From the cell containing the given text, extract its center point as [X, Y] coordinate. 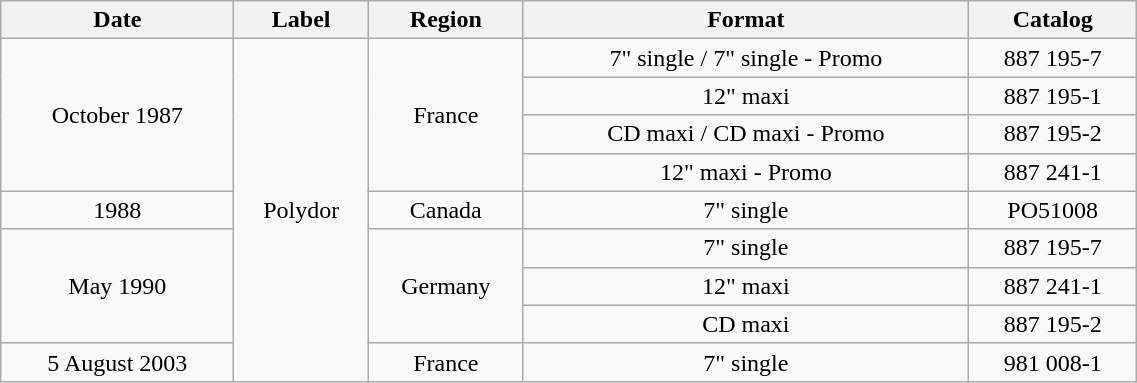
May 1990 [118, 286]
Date [118, 20]
Region [446, 20]
981 008-1 [1052, 362]
5 August 2003 [118, 362]
October 1987 [118, 115]
CD maxi / CD maxi - Promo [746, 134]
Polydor [301, 210]
7" single / 7" single - Promo [746, 58]
Catalog [1052, 20]
Germany [446, 286]
Label [301, 20]
887 195-1 [1052, 96]
12" maxi - Promo [746, 172]
CD maxi [746, 324]
Format [746, 20]
Canada [446, 210]
1988 [118, 210]
PO51008 [1052, 210]
